Determine the [X, Y] coordinate at the center of the cell enclosing the given text.  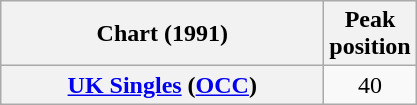
Peakposition [370, 34]
Chart (1991) [162, 34]
UK Singles (OCC) [162, 85]
40 [370, 85]
